For the text-containing cell, return its midpoint in [X, Y] coordinate format. 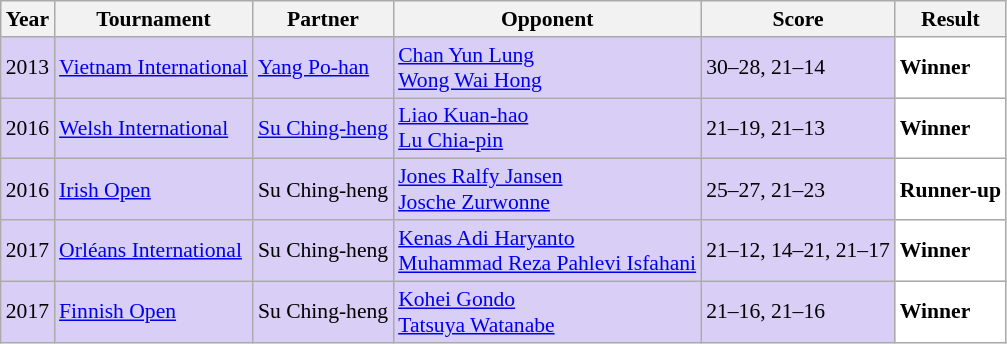
Kohei Gondo Tatsuya Watanabe [547, 312]
Finnish Open [154, 312]
Opponent [547, 19]
Liao Kuan-hao Lu Chia-pin [547, 128]
30–28, 21–14 [798, 68]
Kenas Adi Haryanto Muhammad Reza Pahlevi Isfahani [547, 250]
Jones Ralfy Jansen Josche Zurwonne [547, 190]
Runner-up [950, 190]
Welsh International [154, 128]
Partner [323, 19]
2013 [28, 68]
Vietnam International [154, 68]
21–16, 21–16 [798, 312]
Orléans International [154, 250]
25–27, 21–23 [798, 190]
Year [28, 19]
Irish Open [154, 190]
Chan Yun Lung Wong Wai Hong [547, 68]
Score [798, 19]
Result [950, 19]
21–12, 14–21, 21–17 [798, 250]
Tournament [154, 19]
Yang Po-han [323, 68]
21–19, 21–13 [798, 128]
